Detect which cell encompasses the target text, then output its [x, y] center coordinate. 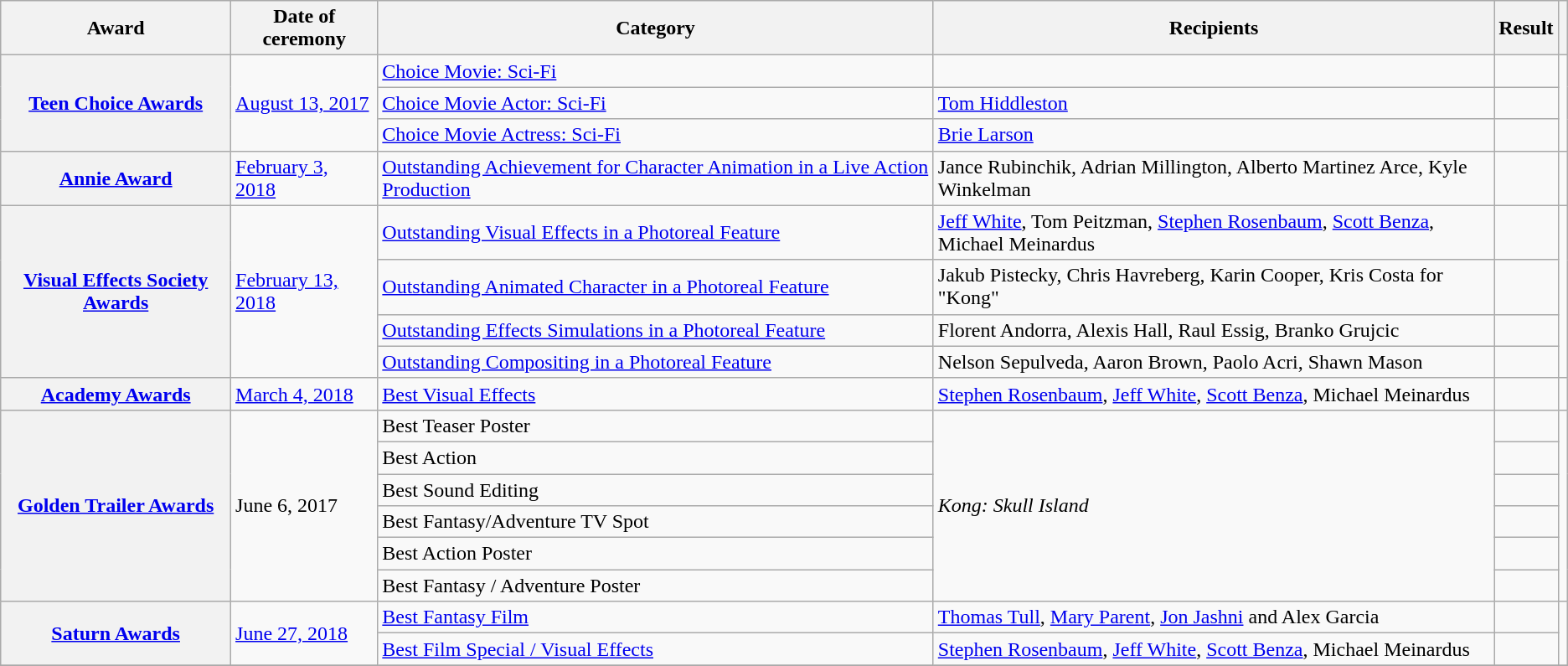
Date of ceremony [305, 28]
Best Sound Editing [655, 490]
June 6, 2017 [305, 505]
Best Teaser Poster [655, 426]
Thomas Tull, Mary Parent, Jon Jashni and Alex Garcia [1213, 617]
Result [1526, 28]
Tom Hiddleston [1213, 103]
Jeff White, Tom Peitzman, Stephen Rosenbaum, Scott Benza, Michael Meinardus [1213, 233]
Outstanding Animated Character in a Photoreal Feature [655, 287]
Recipients [1213, 28]
Outstanding Achievement for Character Animation in a Live Action Production [655, 178]
Category [655, 28]
Outstanding Compositing in a Photoreal Feature [655, 362]
Best Action Poster [655, 554]
Choice Movie Actress: Sci-Fi [655, 135]
Best Film Special / Visual Effects [655, 649]
Best Fantasy/Adventure TV Spot [655, 522]
Best Fantasy / Adventure Poster [655, 586]
Outstanding Visual Effects in a Photoreal Feature [655, 233]
Saturn Awards [116, 633]
Annie Award [116, 178]
Outstanding Effects Simulations in a Photoreal Feature [655, 330]
March 4, 2018 [305, 394]
August 13, 2017 [305, 103]
Golden Trailer Awards [116, 505]
June 27, 2018 [305, 633]
Best Action [655, 457]
Jakub Pistecky, Chris Havreberg, Karin Cooper, Kris Costa for "Kong" [1213, 287]
Choice Movie: Sci-Fi [655, 71]
Teen Choice Awards [116, 103]
Best Visual Effects [655, 394]
Nelson Sepulveda, Aaron Brown, Paolo Acri, Shawn Mason [1213, 362]
Visual Effects Society Awards [116, 292]
Brie Larson [1213, 135]
February 13, 2018 [305, 292]
Academy Awards [116, 394]
February 3, 2018 [305, 178]
Florent Andorra, Alexis Hall, Raul Essig, Branko Grujcic [1213, 330]
Jance Rubinchik, Adrian Millington, Alberto Martinez Arce, Kyle Winkelman [1213, 178]
Award [116, 28]
Best Fantasy Film [655, 617]
Choice Movie Actor: Sci-Fi [655, 103]
Kong: Skull Island [1213, 505]
